Detect which cell encompasses the target text, then output its [X, Y] center coordinate. 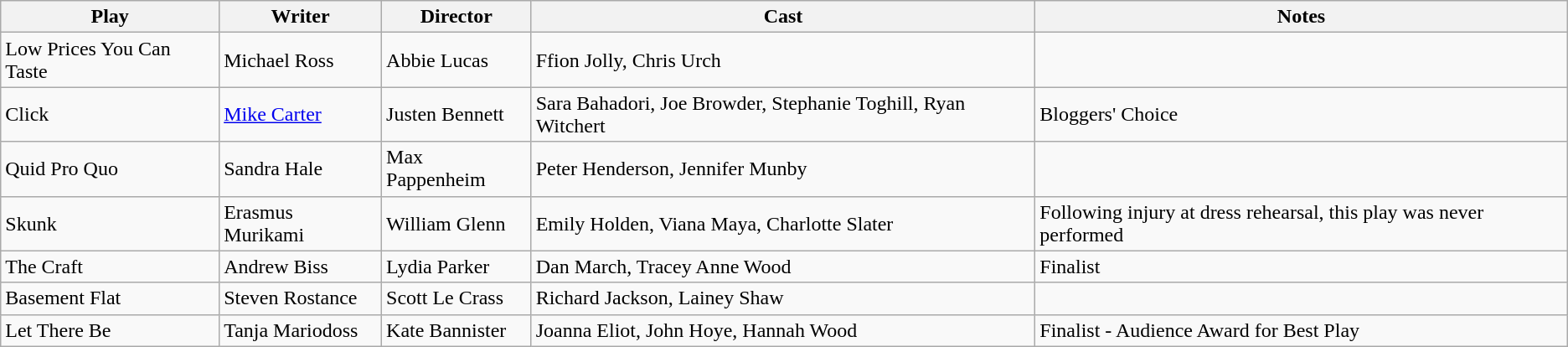
Writer [301, 17]
Richard Jackson, Lainey Shaw [783, 298]
Andrew Biss [301, 267]
Michael Ross [301, 60]
Kate Bannister [457, 330]
Quid Pro Quo [111, 169]
Following injury at dress rehearsal, this play was never performed [1302, 223]
Finalist - Audience Award for Best Play [1302, 330]
Cast [783, 17]
The Craft [111, 267]
Notes [1302, 17]
Let There Be [111, 330]
Abbie Lucas [457, 60]
Sara Bahadori, Joe Browder, Stephanie Toghill, Ryan Witchert [783, 114]
Director [457, 17]
Lydia Parker [457, 267]
William Glenn [457, 223]
Skunk [111, 223]
Ffion Jolly, Chris Urch [783, 60]
Click [111, 114]
Basement Flat [111, 298]
Tanja Mariodoss [301, 330]
Play [111, 17]
Mike Carter [301, 114]
Sandra Hale [301, 169]
Dan March, Tracey Anne Wood [783, 267]
Erasmus Murikami [301, 223]
Scott Le Crass [457, 298]
Max Pappenheim [457, 169]
Finalist [1302, 267]
Emily Holden, Viana Maya, Charlotte Slater [783, 223]
Joanna Eliot, John Hoye, Hannah Wood [783, 330]
Bloggers' Choice [1302, 114]
Steven Rostance [301, 298]
Low Prices You Can Taste [111, 60]
Justen Bennett [457, 114]
Peter Henderson, Jennifer Munby [783, 169]
